From the cell containing the given text, extract its center point as [x, y] coordinate. 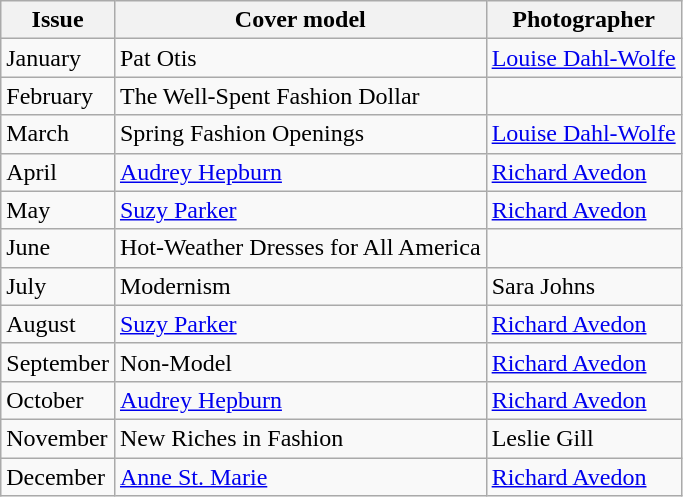
Pat Otis [300, 58]
July [58, 286]
September [58, 362]
Spring Fashion Openings [300, 134]
The Well-Spent Fashion Dollar [300, 96]
Modernism [300, 286]
Leslie Gill [584, 438]
Cover model [300, 20]
New Riches in Fashion [300, 438]
May [58, 210]
February [58, 96]
Anne St. Marie [300, 477]
April [58, 172]
Issue [58, 20]
Sara Johns [584, 286]
January [58, 58]
November [58, 438]
Hot-Weather Dresses for All America [300, 248]
October [58, 400]
Non-Model [300, 362]
Photographer [584, 20]
December [58, 477]
August [58, 324]
March [58, 134]
June [58, 248]
